Search for the cell housing the specified text and yield its (x, y) center coordinate. 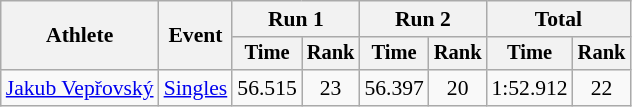
56.515 (266, 88)
Total (558, 19)
Jakub Vepřovský (80, 88)
1:52.912 (529, 88)
23 (331, 88)
Run 1 (296, 19)
Event (196, 36)
Singles (196, 88)
Athlete (80, 36)
20 (458, 88)
22 (602, 88)
Run 2 (422, 19)
56.397 (394, 88)
